Identify which cell holds the provided text, then report its [X, Y] central coordinate. 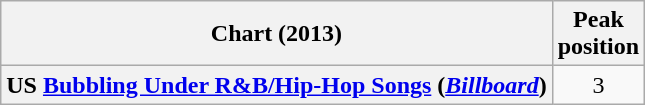
3 [598, 85]
Peakposition [598, 34]
Chart (2013) [276, 34]
US Bubbling Under R&B/Hip-Hop Songs (Billboard) [276, 85]
